Return [x, y] of the center of cell containing provided text 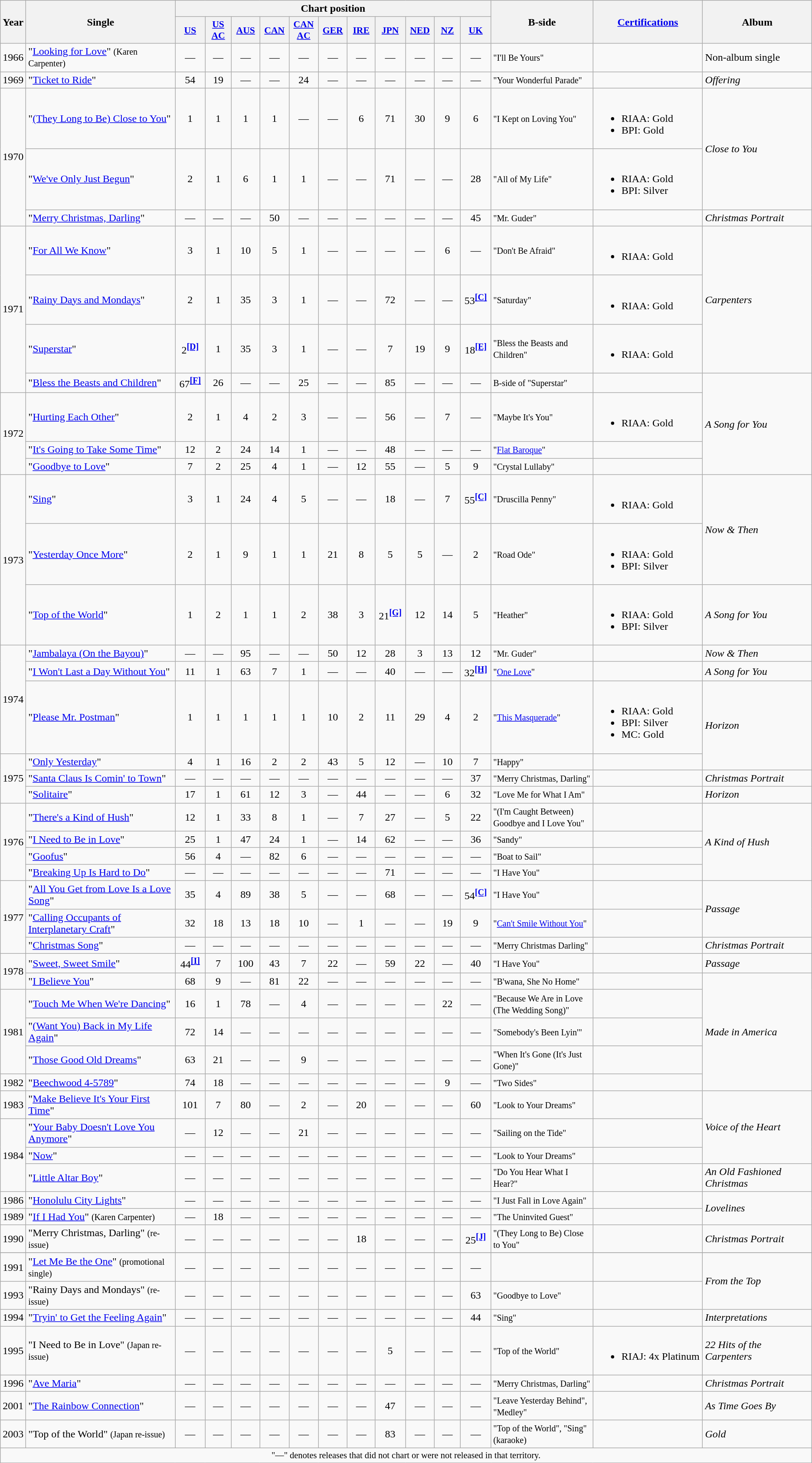
"Road Ode" [542, 554]
55[C] [476, 499]
1996 [13, 1383]
1969 [13, 80]
1973 [13, 560]
Interpretations [757, 1318]
"(Want You) Back in My Life Again" [101, 1031]
54 [190, 80]
"Tryin' to Get the Feeling Again" [101, 1318]
30 [420, 118]
22 Hits of the Carpenters [757, 1351]
"Because We Are in Love (The Wedding Song)" [542, 1004]
"Jambalaya (On the Bayou)" [101, 653]
"Calling Occupants of Interplanetary Craft" [101, 923]
"—" denotes releases that did not chart or were not released in that territory. [406, 1455]
59 [390, 964]
"I'll Be Yours" [542, 57]
2001 [13, 1405]
B-side [542, 22]
"The Rainbow Connection" [101, 1405]
"I Won't Last a Day Without You" [101, 671]
"Breaking Up Is Hard to Do" [101, 872]
"Heather" [542, 615]
"Flat Baroque" [542, 450]
"Only Yesterday" [101, 762]
54[C] [476, 894]
"Looking for Love" (Karen Carpenter) [101, 57]
1990 [13, 1239]
RIAJ: 4x Platinum [648, 1351]
UK [476, 30]
95 [246, 653]
JPN [390, 30]
"Happy" [542, 762]
20 [361, 1105]
83 [390, 1434]
"Ticket to Ride" [101, 80]
"Honolulu City Lights" [101, 1200]
"Now" [101, 1155]
As Time Goes By [757, 1405]
IRE [361, 30]
"Please Mr. Postman" [101, 717]
1972 [13, 434]
"Merry Christmas, Darling" (re-issue) [101, 1239]
"Don't Be Afraid" [542, 251]
"Boat to Sail" [542, 856]
2003 [13, 1434]
An Old Fashioned Christmas [757, 1178]
"There's a Kind of Hush" [101, 817]
"We've Only Just Begun" [101, 179]
From the Top [757, 1281]
81 [274, 981]
85 [390, 383]
US AC [219, 30]
45 [476, 218]
"Sweet, Sweet Smile" [101, 964]
A Kind of Hush [757, 841]
33 [246, 817]
32[H] [476, 671]
"Yesterday Once More" [101, 554]
"Rainy Days and Mondays" (re-issue) [101, 1295]
"All You Get from Love Is a Love Song" [101, 894]
37 [476, 778]
21[G] [390, 615]
"Hurting Each Other" [101, 417]
"I Just Fall in Love Again" [542, 1200]
25[J] [476, 1239]
100 [246, 964]
1994 [13, 1318]
GER [333, 30]
"Rainy Days and Mondays" [101, 299]
"Your Baby Doesn't Love You Anymore" [101, 1133]
1971 [13, 309]
"Touch Me When We're Dancing" [101, 1004]
1983 [13, 1105]
NED [420, 30]
Voice of the Heart [757, 1127]
"Love Me for What I Am" [542, 795]
1989 [13, 1217]
"Santa Claus Is Comin' to Town" [101, 778]
"Superstar" [101, 349]
26 [219, 383]
Made in America [757, 1031]
1991 [13, 1267]
"Druscilla Penny" [542, 499]
1966 [13, 57]
CAN [274, 30]
US [190, 30]
"Make Believe It's Your First Time" [101, 1105]
"I Kept on Loving You" [542, 118]
"The Uninvited Guest" [542, 1217]
101 [190, 1105]
Year [13, 22]
27 [390, 817]
Certifications [648, 22]
1970 [13, 157]
"Beechwood 4-5789" [101, 1082]
"Goofus" [101, 856]
"I Need to Be in Love" (Japan re-issue) [101, 1351]
CAN AC [304, 30]
"Ave Maria" [101, 1383]
"Top of the World", "Sing" (karaoke) [542, 1434]
Close to You [757, 149]
"B'wana, She No Home" [542, 981]
"Somebody's Been Lyin'" [542, 1031]
"Saturday" [542, 299]
"This Masquerade" [542, 717]
1974 [13, 699]
18[E] [476, 349]
61 [246, 795]
"Can't Smile Without You" [542, 923]
1977 [13, 917]
80 [246, 1105]
44[I] [190, 964]
2[D] [190, 349]
Lovelines [757, 1208]
29 [420, 717]
"Your Wonderful Parade" [542, 80]
Chart position [333, 9]
"Leave Yesterday Behind", "Medley" [542, 1405]
55 [390, 466]
"Little Altar Boy" [101, 1178]
Single [101, 22]
78 [246, 1004]
"Two Sides" [542, 1082]
RIAA: GoldBPI: SilverMC: Gold [648, 717]
82 [274, 856]
"(I'm Caught Between) Goodbye and I Love You" [542, 817]
1984 [13, 1155]
1995 [13, 1351]
"Christmas Song" [101, 946]
"For All We Know" [101, 251]
1981 [13, 1031]
B-side of "Superstar" [542, 383]
Offering [757, 80]
"Maybe It's You" [542, 417]
"Do You Hear What I Hear?" [542, 1178]
"I Need to Be in Love" [101, 839]
74 [190, 1082]
"Those Good Old Dreams" [101, 1060]
36 [476, 839]
"One Love" [542, 671]
1976 [13, 841]
Non-album single [757, 57]
1986 [13, 1200]
"Sandy" [542, 839]
"Solitaire" [101, 795]
53[C] [476, 299]
Carpenters [757, 299]
48 [390, 450]
"Merry Christmas Darling" [542, 946]
"I Believe You" [101, 981]
1982 [13, 1082]
"All of My Life" [542, 179]
NZ [447, 30]
60 [476, 1105]
89 [246, 894]
1993 [13, 1295]
Gold [757, 1434]
67[F] [190, 383]
"Crystal Lullaby" [542, 466]
"It's Going to Take Some Time" [101, 450]
62 [390, 839]
AUS [246, 30]
"If I Had You" (Karen Carpenter) [101, 1217]
Album [757, 22]
RIAA: GoldBPI: Gold [648, 118]
17 [190, 795]
"Let Me Be the One" (promotional single) [101, 1267]
"Sailing on the Tide" [542, 1133]
"Top of the World" (Japan re-issue) [101, 1434]
1978 [13, 972]
"When It's Gone (It's Just Gone)" [542, 1060]
1975 [13, 778]
